Pinpoint the cell where the given text exists, returning its [x, y] midpoint coordinate. 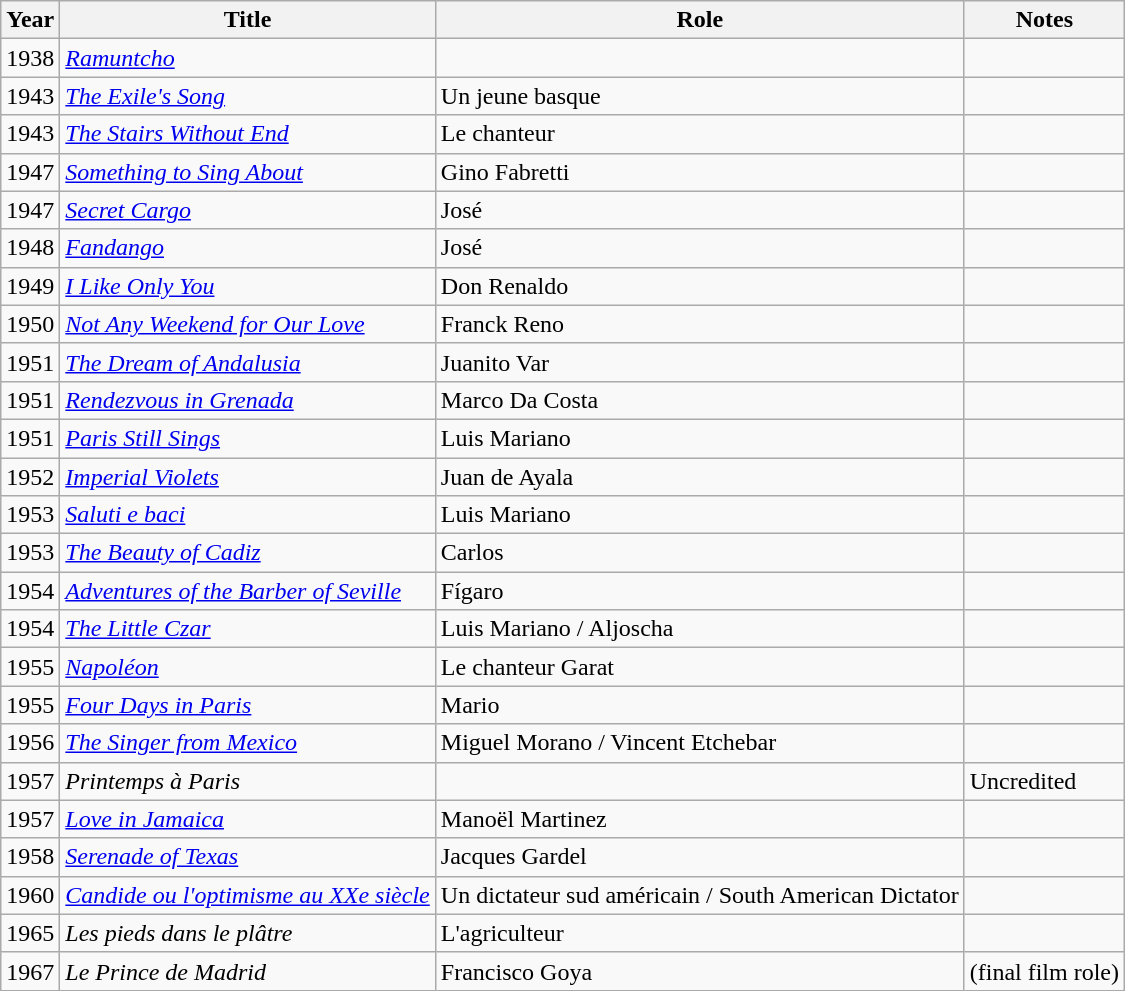
1958 [30, 857]
I Like Only You [248, 286]
Year [30, 20]
Printemps à Paris [248, 781]
Title [248, 20]
Paris Still Sings [248, 438]
Rendezvous in Grenada [248, 400]
(final film role) [1044, 971]
The Singer from Mexico [248, 743]
Les pieds dans le plâtre [248, 933]
1956 [30, 743]
Un dictateur sud américain / South American Dictator [700, 895]
Le chanteur [700, 134]
1965 [30, 933]
Manoël Martinez [700, 819]
1950 [30, 324]
L'agriculteur [700, 933]
Jacques Gardel [700, 857]
Ramuntcho [248, 58]
Carlos [700, 553]
Franck Reno [700, 324]
1938 [30, 58]
Fandango [248, 248]
Le Prince de Madrid [248, 971]
Le chanteur Garat [700, 667]
Luis Mariano / Aljoscha [700, 629]
Something to Sing About [248, 172]
Notes [1044, 20]
1967 [30, 971]
1948 [30, 248]
Four Days in Paris [248, 705]
Juanito Var [700, 362]
Adventures of the Barber of Seville [248, 591]
Serenade of Texas [248, 857]
Marco Da Costa [700, 400]
Napoléon [248, 667]
Saluti e baci [248, 515]
Francisco Goya [700, 971]
Don Renaldo [700, 286]
1960 [30, 895]
The Exile's Song [248, 96]
Candide ou l'optimisme au XXe siècle [248, 895]
Juan de Ayala [700, 477]
1952 [30, 477]
1949 [30, 286]
The Dream of Andalusia [248, 362]
Gino Fabretti [700, 172]
The Little Czar [248, 629]
Secret Cargo [248, 210]
Un jeune basque [700, 96]
Role [700, 20]
Mario [700, 705]
Miguel Morano / Vincent Etchebar [700, 743]
Love in Jamaica [248, 819]
The Beauty of Cadiz [248, 553]
Fígaro [700, 591]
Uncredited [1044, 781]
Not Any Weekend for Our Love [248, 324]
Imperial Violets [248, 477]
The Stairs Without End [248, 134]
